Locate the cell with the specified text and output its (X, Y) center coordinate. 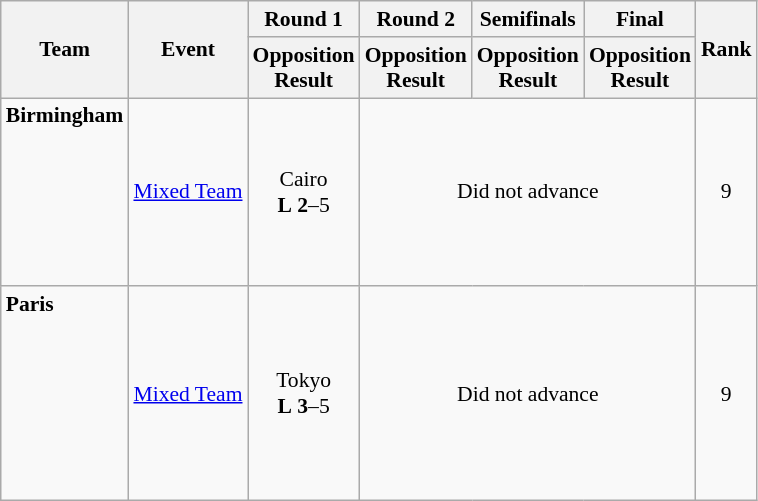
Cairo L 2–5 (304, 192)
Paris (65, 394)
Event (188, 50)
Final (640, 19)
Semifinals (528, 19)
Rank (726, 50)
Round 1 (304, 19)
Round 2 (416, 19)
Tokyo L 3–5 (304, 394)
Team (65, 50)
Birmingham (65, 192)
